Locate the cell with the specified text and output its [X, Y] center coordinate. 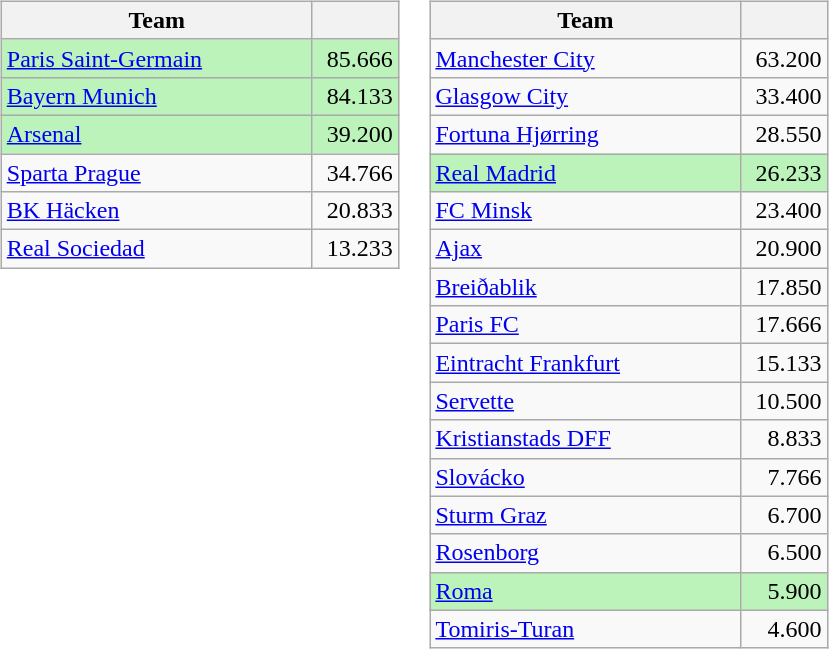
Sturm Graz [586, 515]
26.233 [784, 173]
Slovácko [586, 477]
Tomiris-Turan [586, 629]
6.500 [784, 553]
84.133 [355, 96]
Servette [586, 401]
Manchester City [586, 58]
33.400 [784, 96]
Ajax [586, 249]
Sparta Prague [156, 173]
BK Häcken [156, 211]
5.900 [784, 591]
Rosenborg [586, 553]
20.900 [784, 249]
13.233 [355, 249]
17.666 [784, 325]
6.700 [784, 515]
39.200 [355, 134]
Real Sociedad [156, 249]
23.400 [784, 211]
20.833 [355, 211]
Kristianstads DFF [586, 439]
8.833 [784, 439]
85.666 [355, 58]
Paris FC [586, 325]
Fortuna Hjørring [586, 134]
Eintracht Frankfurt [586, 363]
63.200 [784, 58]
Bayern Munich [156, 96]
Arsenal [156, 134]
Breiðablik [586, 287]
10.500 [784, 401]
34.766 [355, 173]
4.600 [784, 629]
28.550 [784, 134]
FC Minsk [586, 211]
17.850 [784, 287]
Real Madrid [586, 173]
Roma [586, 591]
15.133 [784, 363]
Glasgow City [586, 96]
Paris Saint-Germain [156, 58]
7.766 [784, 477]
